Scan for the cell matching the given text and deliver its [x, y] coordinate at center. 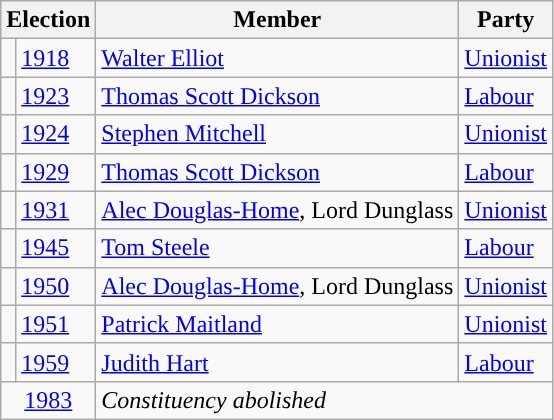
Member [278, 20]
1950 [56, 286]
1931 [56, 210]
Judith Hart [278, 362]
Constituency abolished [324, 400]
Stephen Mitchell [278, 134]
Patrick Maitland [278, 324]
1983 [48, 400]
Tom Steele [278, 248]
1945 [56, 248]
1918 [56, 58]
Party [506, 20]
1951 [56, 324]
1924 [56, 134]
1929 [56, 172]
Walter Elliot [278, 58]
1923 [56, 96]
Election [48, 20]
1959 [56, 362]
